Detect which cell encompasses the target text, then output its [x, y] center coordinate. 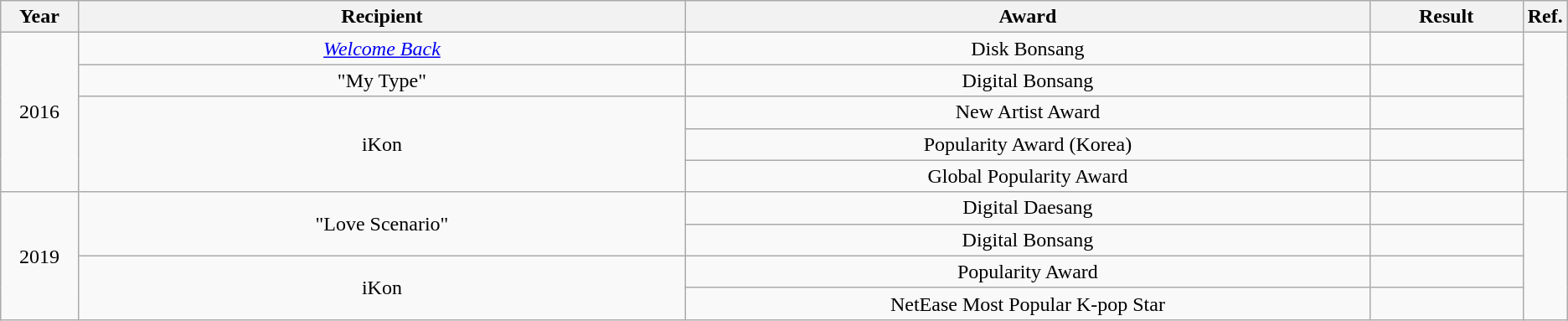
Popularity Award [1028, 272]
Recipient [382, 17]
New Artist Award [1028, 112]
Popularity Award (Korea) [1028, 144]
Ref. [1545, 17]
Disk Bonsang [1028, 49]
2016 [39, 112]
Digital Daesang [1028, 208]
"Love Scenario" [382, 224]
2019 [39, 256]
Global Popularity Award [1028, 176]
Result [1446, 17]
"My Type" [382, 80]
Welcome Back [382, 49]
NetEase Most Popular K-pop Star [1028, 303]
Year [39, 17]
Award [1028, 17]
